Detect which cell encompasses the target text, then output its [x, y] center coordinate. 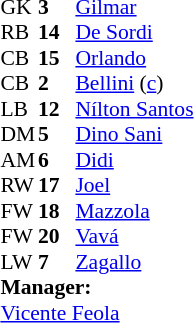
15 [57, 58]
6 [57, 160]
5 [57, 135]
20 [57, 237]
2 [57, 83]
LB [19, 109]
Nílton Santos [134, 109]
12 [57, 109]
Dino Sani [134, 135]
Zagallo [134, 262]
Mazzola [134, 211]
7 [57, 262]
DM [19, 135]
17 [57, 185]
AM [19, 160]
Bellini (c) [134, 83]
RB [19, 33]
LW [19, 262]
18 [57, 211]
Orlando [134, 58]
Manager: [96, 287]
De Sordi [134, 33]
RW [19, 185]
Didi [134, 160]
Joel [134, 185]
Vavá [134, 237]
14 [57, 33]
